Return the (X, Y) coordinate for the center point of the cell that contains the specified text.  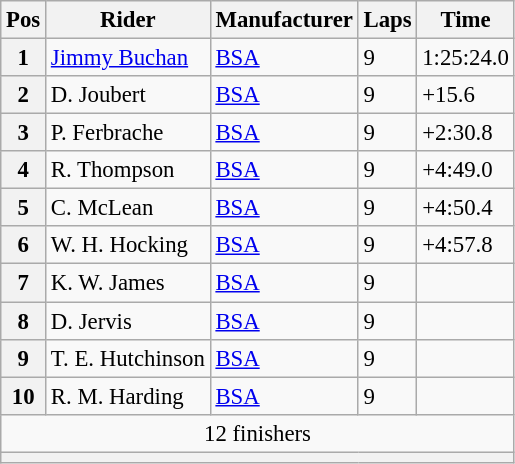
Time (466, 20)
D. Joubert (128, 95)
10 (24, 396)
12 finishers (258, 433)
2 (24, 95)
7 (24, 283)
Pos (24, 20)
5 (24, 208)
T. E. Hutchinson (128, 358)
Rider (128, 20)
D. Jervis (128, 321)
K. W. James (128, 283)
+4:50.4 (466, 208)
6 (24, 245)
P. Ferbrache (128, 133)
+15.6 (466, 95)
8 (24, 321)
Manufacturer (284, 20)
R. Thompson (128, 170)
C. McLean (128, 208)
W. H. Hocking (128, 245)
+4:57.8 (466, 245)
1:25:24.0 (466, 58)
R. M. Harding (128, 396)
1 (24, 58)
Jimmy Buchan (128, 58)
Laps (388, 20)
4 (24, 170)
3 (24, 133)
+2:30.8 (466, 133)
+4:49.0 (466, 170)
